Detect which cell encompasses the target text, then output its (X, Y) center coordinate. 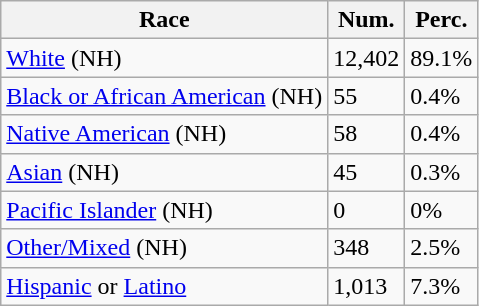
Black or African American (NH) (164, 96)
Other/Mixed (NH) (164, 248)
0.3% (442, 172)
2.5% (442, 248)
12,402 (366, 58)
Num. (366, 20)
Asian (NH) (164, 172)
55 (366, 96)
58 (366, 134)
Pacific Islander (NH) (164, 210)
0 (366, 210)
Hispanic or Latino (164, 286)
Race (164, 20)
1,013 (366, 286)
89.1% (442, 58)
White (NH) (164, 58)
45 (366, 172)
348 (366, 248)
Native American (NH) (164, 134)
0% (442, 210)
Perc. (442, 20)
7.3% (442, 286)
